Determine the [X, Y] coordinate at the center of the cell enclosing the given text.  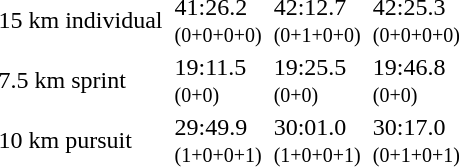
19:25.5(0+0) [317, 80]
19:11.5(0+0) [218, 80]
